For the text-containing cell, return its midpoint in (x, y) coordinate format. 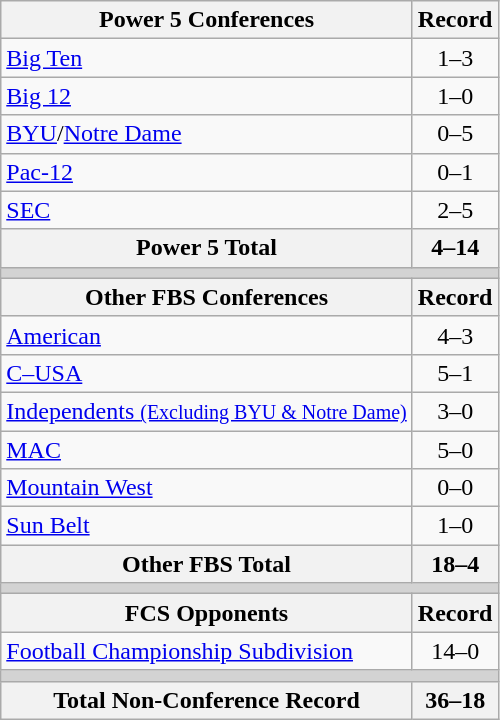
Football Championship Subdivision (207, 651)
0–1 (455, 172)
Power 5 Conferences (207, 20)
3–0 (455, 411)
Independents (Excluding BYU & Notre Dame) (207, 411)
4–14 (455, 248)
Other FBS Total (207, 564)
C–USA (207, 373)
36–18 (455, 700)
Power 5 Total (207, 248)
Sun Belt (207, 526)
American (207, 335)
Mountain West (207, 488)
SEC (207, 210)
0–5 (455, 134)
Big Ten (207, 58)
0–0 (455, 488)
5–0 (455, 449)
BYU/Notre Dame (207, 134)
Pac-12 (207, 172)
Total Non-Conference Record (207, 700)
4–3 (455, 335)
FCS Opponents (207, 613)
1–3 (455, 58)
5–1 (455, 373)
2–5 (455, 210)
14–0 (455, 651)
18–4 (455, 564)
MAC (207, 449)
Big 12 (207, 96)
Other FBS Conferences (207, 297)
